Capture the cell that displays the provided text and extract its [X, Y] central coordinate. 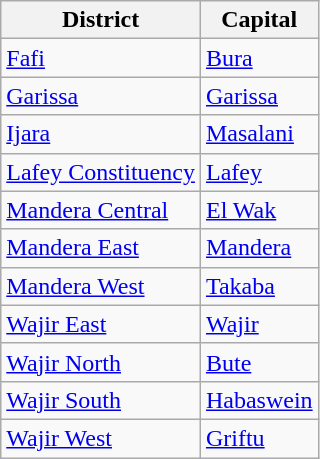
Capital [259, 20]
Ijara [101, 134]
Takaba [259, 286]
Habaswein [259, 400]
Fafi [101, 58]
Mandera [259, 248]
Masalani [259, 134]
Bute [259, 362]
Wajir South [101, 400]
El Wak [259, 210]
Mandera West [101, 286]
Mandera East [101, 248]
Bura [259, 58]
Lafey Constituency [101, 172]
Griftu [259, 438]
Lafey [259, 172]
Wajir West [101, 438]
Wajir North [101, 362]
Wajir East [101, 324]
District [101, 20]
Wajir [259, 324]
Mandera Central [101, 210]
